Identify which cell holds the provided text, then report its (x, y) central coordinate. 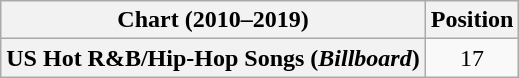
US Hot R&B/Hip-Hop Songs (Billboard) (213, 58)
17 (472, 58)
Chart (2010–2019) (213, 20)
Position (472, 20)
